Output the [X, Y] coordinate of the center of the cell containing the given text.  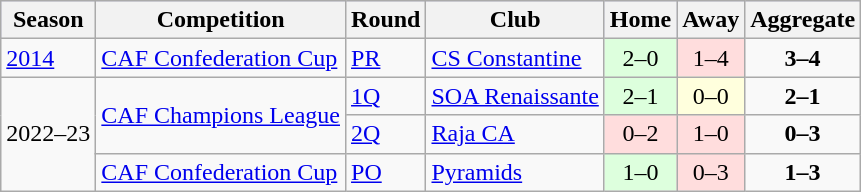
1–4 [711, 58]
Round [386, 20]
Away [711, 20]
PR [386, 58]
1–3 [803, 172]
Club [515, 20]
2–0 [640, 58]
PO [386, 172]
3–4 [803, 58]
Pyramids [515, 172]
CS Constantine [515, 58]
Aggregate [803, 20]
SOA Renaissante [515, 96]
Home [640, 20]
Raja CA [515, 134]
2Q [386, 134]
Season [48, 20]
1Q [386, 96]
0–0 [711, 96]
2022–23 [48, 134]
0–2 [640, 134]
Competition [221, 20]
CAF Champions League [221, 115]
2014 [48, 58]
